Detect which cell encompasses the target text, then output its (x, y) center coordinate. 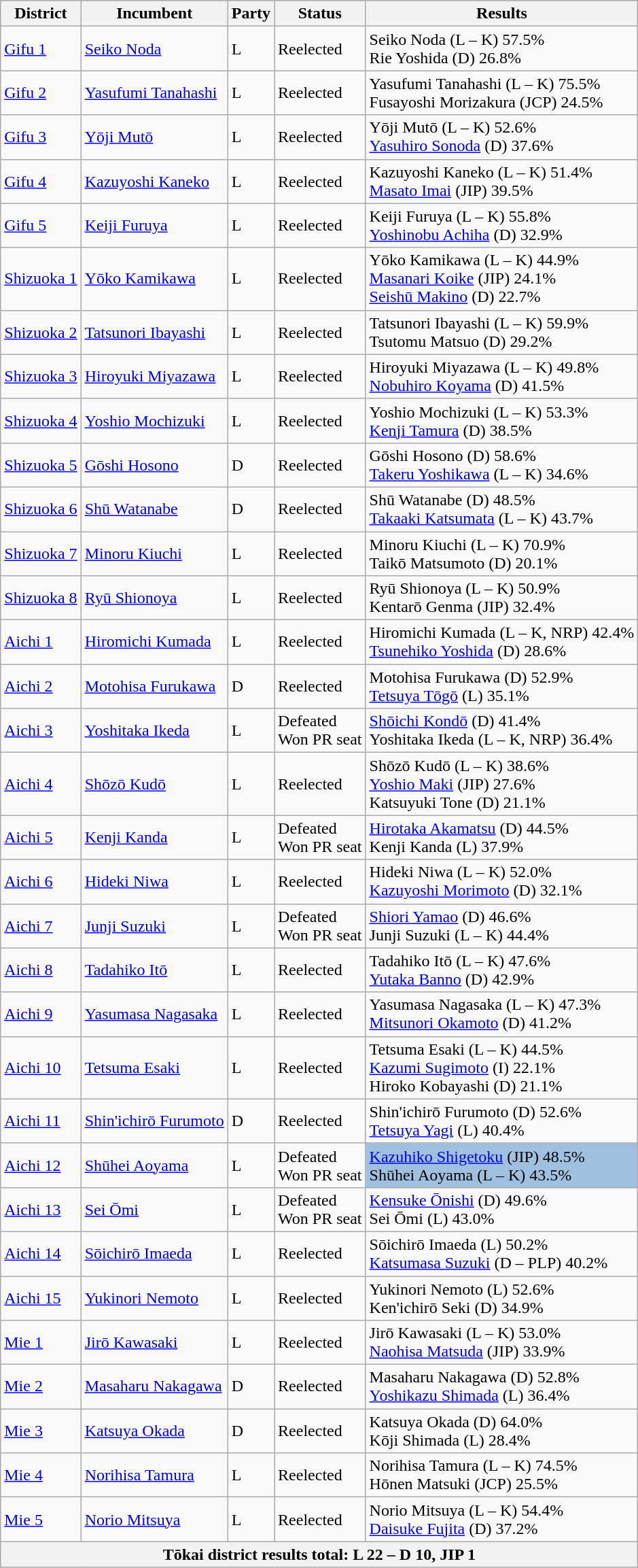
Yōko Kamikawa (L – K) 44.9%Masanari Koike (JIP) 24.1%Seishū Makino (D) 22.7% (501, 279)
Tadahiko Itō (154, 970)
Gifu 3 (41, 137)
Gifu 5 (41, 226)
Mie 5 (41, 1519)
Hideki Niwa (154, 881)
Shū Watanabe (D) 48.5%Takaaki Katsumata (L – K) 43.7% (501, 509)
Aichi 2 (41, 687)
Yasufumi Tanahashi (154, 92)
Tatsunori Ibayashi (154, 332)
Tetsuma Esaki (L – K) 44.5%Kazumi Sugimoto (I) 22.1%Hiroko Kobayashi (D) 21.1% (501, 1068)
Seiko Noda (154, 49)
Yukinori Nemoto (154, 1297)
Masaharu Nakagawa (154, 1387)
Yasufumi Tanahashi (L – K) 75.5%Fusayoshi Morizakura (JCP) 24.5% (501, 92)
Aichi 12 (41, 1165)
Yōji Mutō (154, 137)
Shin'ichirō Furumoto (154, 1121)
Shizuoka 7 (41, 553)
Sōichirō Imaeda (L) 50.2%Katsumasa Suzuki (D – PLP) 40.2% (501, 1254)
Gifu 4 (41, 181)
Aichi 13 (41, 1209)
Kazuyoshi Kaneko (154, 181)
Aichi 14 (41, 1254)
Shizuoka 5 (41, 465)
District (41, 14)
Mie 3 (41, 1431)
Shū Watanabe (154, 509)
Seiko Noda (L – K) 57.5%Rie Yoshida (D) 26.8% (501, 49)
Yōji Mutō (L – K) 52.6%Yasuhiro Sonoda (D) 37.6% (501, 137)
Shizuoka 3 (41, 377)
Aichi 3 (41, 730)
Hiroyuki Miyazawa (L – K) 49.8%Nobuhiro Koyama (D) 41.5% (501, 377)
Shin'ichirō Furumoto (D) 52.6%Tetsuya Yagi (L) 40.4% (501, 1121)
Aichi 8 (41, 970)
Minoru Kiuchi (L – K) 70.9%Taikō Matsumoto (D) 20.1% (501, 553)
Aichi 11 (41, 1121)
Mie 2 (41, 1387)
Katsuya Okada (154, 1431)
Hiromichi Kumada (154, 642)
Hideki Niwa (L – K) 52.0%Kazuyoshi Morimoto (D) 32.1% (501, 881)
Aichi 9 (41, 1015)
Hiromichi Kumada (L – K, NRP) 42.4%Tsunehiko Yoshida (D) 28.6% (501, 642)
Keiji Furuya (L – K) 55.8%Yoshinobu Achiha (D) 32.9% (501, 226)
Gifu 2 (41, 92)
Shizuoka 6 (41, 509)
Shōichi Kondō (D) 41.4%Yoshitaka Ikeda (L – K, NRP) 36.4% (501, 730)
Minoru Kiuchi (154, 553)
Aichi 15 (41, 1297)
Masaharu Nakagawa (D) 52.8%Yoshikazu Shimada (L) 36.4% (501, 1387)
Shiori Yamao (D) 46.6%Junji Suzuki (L – K) 44.4% (501, 926)
Tadahiko Itō (L – K) 47.6%Yutaka Banno (D) 42.9% (501, 970)
Yoshio Mochizuki (154, 420)
Hiroyuki Miyazawa (154, 377)
Norihisa Tamura (L – K) 74.5%Hōnen Matsuki (JCP) 25.5% (501, 1476)
Status (320, 14)
Ryū Shionoya (154, 598)
Katsuya Okada (D) 64.0%Kōji Shimada (L) 28.4% (501, 1431)
Kazuyoshi Kaneko (L – K) 51.4%Masato Imai (JIP) 39.5% (501, 181)
Yōko Kamikawa (154, 279)
Shizuoka 8 (41, 598)
Sōichirō Imaeda (154, 1254)
Motohisa Furukawa (154, 687)
Yasumasa Nagasaka (154, 1015)
Ryū Shionoya (L – K) 50.9%Kentarō Genma (JIP) 32.4% (501, 598)
Yoshio Mochizuki (L – K) 53.3%Kenji Tamura (D) 38.5% (501, 420)
Gōshi Hosono (154, 465)
Aichi 7 (41, 926)
Sei Ōmi (154, 1209)
Kenji Kanda (154, 838)
Hirotaka Akamatsu (D) 44.5%Kenji Kanda (L) 37.9% (501, 838)
Norihisa Tamura (154, 1476)
Aichi 10 (41, 1068)
Aichi 5 (41, 838)
Aichi 1 (41, 642)
Jirō Kawasaki (154, 1342)
Shōzō Kudō (154, 784)
Yukinori Nemoto (L) 52.6%Ken'ichirō Seki (D) 34.9% (501, 1297)
Motohisa Furukawa (D) 52.9%Tetsuya Tōgō (L) 35.1% (501, 687)
Gifu 1 (41, 49)
Tetsuma Esaki (154, 1068)
Norio Mitsuya (L – K) 54.4%Daisuke Fujita (D) 37.2% (501, 1519)
Results (501, 14)
Yasumasa Nagasaka (L – K) 47.3%Mitsunori Okamoto (D) 41.2% (501, 1015)
Tōkai district results total: L 22 – D 10, JIP 1 (319, 1554)
Shūhei Aoyama (154, 1165)
Shizuoka 4 (41, 420)
Tatsunori Ibayashi (L – K) 59.9%Tsutomu Matsuo (D) 29.2% (501, 332)
Keiji Furuya (154, 226)
Junji Suzuki (154, 926)
Jirō Kawasaki (L – K) 53.0%Naohisa Matsuda (JIP) 33.9% (501, 1342)
Mie 4 (41, 1476)
Party (251, 14)
Shizuoka 2 (41, 332)
Incumbent (154, 14)
Kazuhiko Shigetoku (JIP) 48.5%Shūhei Aoyama (L – K) 43.5% (501, 1165)
Kensuke Ōnishi (D) 49.6%Sei Ōmi (L) 43.0% (501, 1209)
Shizuoka 1 (41, 279)
Shōzō Kudō (L – K) 38.6%Yoshio Maki (JIP) 27.6%Katsuyuki Tone (D) 21.1% (501, 784)
Aichi 4 (41, 784)
Norio Mitsuya (154, 1519)
Aichi 6 (41, 881)
Yoshitaka Ikeda (154, 730)
Mie 1 (41, 1342)
Gōshi Hosono (D) 58.6%Takeru Yoshikawa (L – K) 34.6% (501, 465)
